Search for the cell housing the specified text and yield its (X, Y) center coordinate. 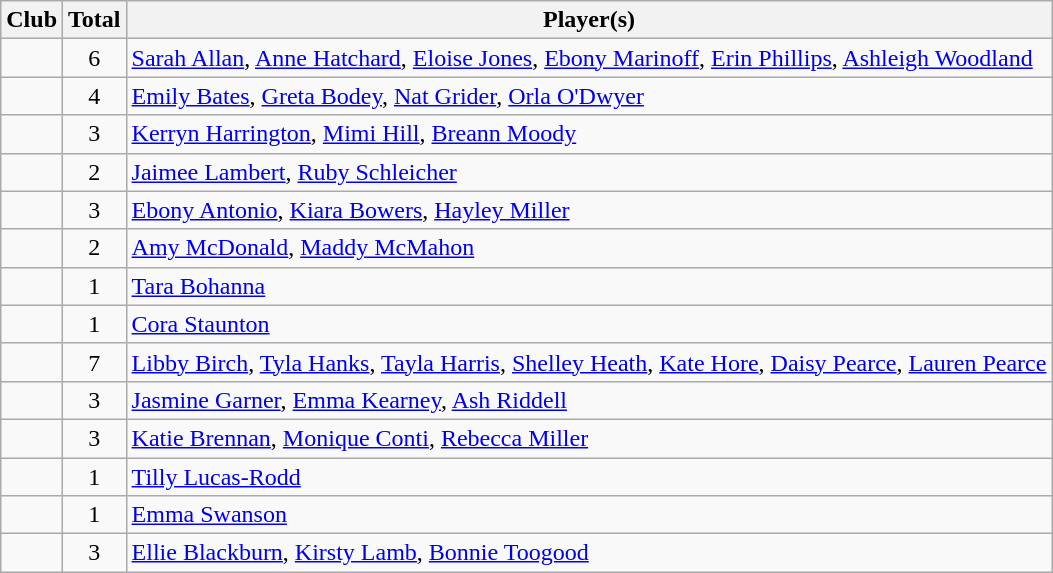
Tara Bohanna (589, 286)
Ellie Blackburn, Kirsty Lamb, Bonnie Toogood (589, 553)
Jasmine Garner, Emma Kearney, Ash Riddell (589, 400)
Amy McDonald, Maddy McMahon (589, 248)
Total (95, 20)
Kerryn Harrington, Mimi Hill, Breann Moody (589, 134)
Ebony Antonio, Kiara Bowers, Hayley Miller (589, 210)
Player(s) (589, 20)
4 (95, 96)
Tilly Lucas-Rodd (589, 477)
Katie Brennan, Monique Conti, Rebecca Miller (589, 438)
Emily Bates, Greta Bodey, Nat Grider, Orla O'Dwyer (589, 96)
Libby Birch, Tyla Hanks, Tayla Harris, Shelley Heath, Kate Hore, Daisy Pearce, Lauren Pearce (589, 362)
Emma Swanson (589, 515)
7 (95, 362)
Cora Staunton (589, 324)
Jaimee Lambert, Ruby Schleicher (589, 172)
Sarah Allan, Anne Hatchard, Eloise Jones, Ebony Marinoff, Erin Phillips, Ashleigh Woodland (589, 58)
6 (95, 58)
Club (32, 20)
